Extract the [X, Y] coordinate from the center of the cell holding the provided text.  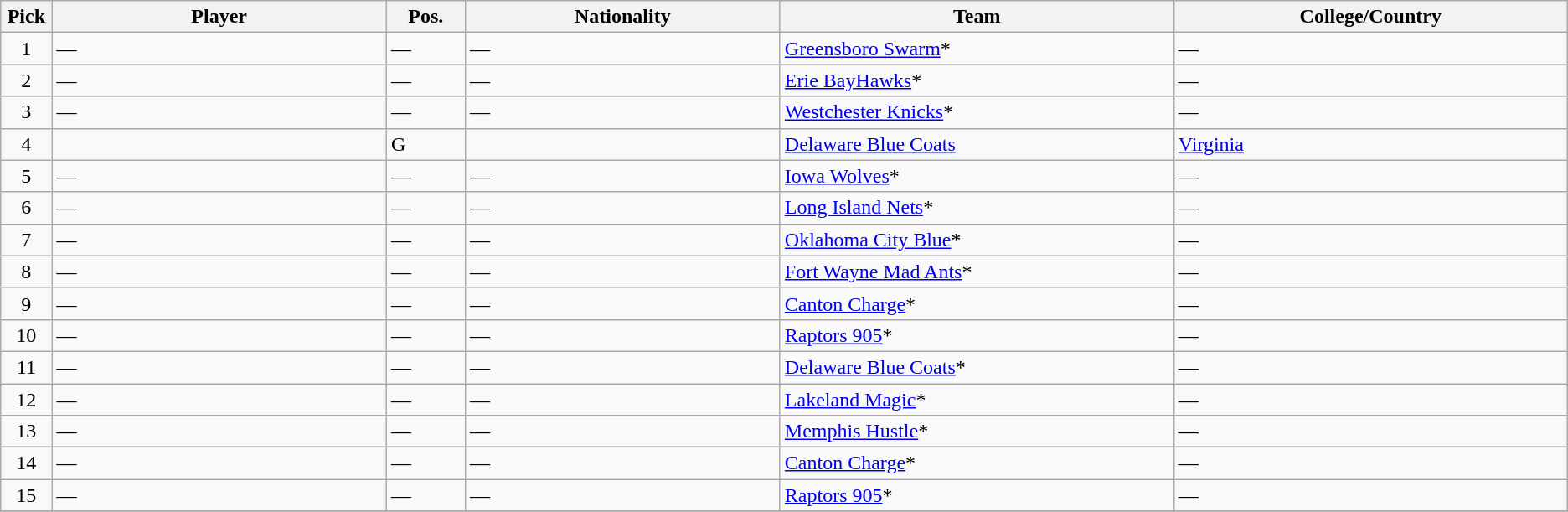
Pick [27, 17]
Fort Wayne Mad Ants* [977, 272]
6 [27, 208]
Lakeland Magic* [977, 400]
3 [27, 112]
Nationality [622, 17]
Greensboro Swarm* [977, 49]
Memphis Hustle* [977, 432]
1 [27, 49]
Virginia [1370, 144]
5 [27, 176]
8 [27, 272]
Delaware Blue Coats [977, 144]
15 [27, 495]
9 [27, 303]
Westchester Knicks* [977, 112]
Oklahoma City Blue* [977, 240]
College/Country [1370, 17]
7 [27, 240]
13 [27, 432]
Long Island Nets* [977, 208]
Team [977, 17]
G [426, 144]
Pos. [426, 17]
Erie BayHawks* [977, 80]
12 [27, 400]
14 [27, 463]
4 [27, 144]
Iowa Wolves* [977, 176]
Player [219, 17]
11 [27, 367]
2 [27, 80]
Delaware Blue Coats* [977, 367]
10 [27, 335]
